Return the (x, y) coordinate for the center point of the cell that contains the specified text.  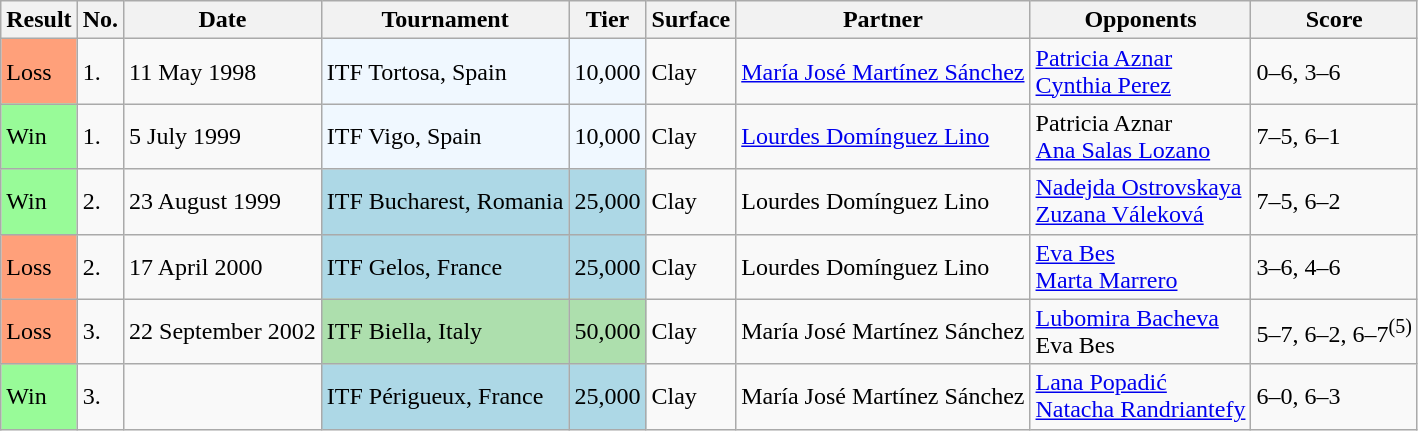
5–7, 6–2, 6–7(5) (1334, 332)
Date (223, 20)
Patricia Aznar Ana Salas Lozano (1140, 136)
ITF Périgueux, France (445, 396)
0–6, 3–6 (1334, 72)
7–5, 6–1 (1334, 136)
50,000 (608, 332)
ITF Bucharest, Romania (445, 202)
Opponents (1140, 20)
Lubomira Bacheva Eva Bes (1140, 332)
22 September 2002 (223, 332)
11 May 1998 (223, 72)
17 April 2000 (223, 266)
3–6, 4–6 (1334, 266)
Nadejda Ostrovskaya Zuzana Váleková (1140, 202)
6–0, 6–3 (1334, 396)
ITF Vigo, Spain (445, 136)
23 August 1999 (223, 202)
5 July 1999 (223, 136)
Score (1334, 20)
No. (100, 20)
Eva Bes Marta Marrero (1140, 266)
ITF Tortosa, Spain (445, 72)
ITF Gelos, France (445, 266)
Partner (883, 20)
ITF Biella, Italy (445, 332)
Surface (691, 20)
Patricia Aznar Cynthia Perez (1140, 72)
Tournament (445, 20)
Result (39, 20)
Lana Popadić Natacha Randriantefy (1140, 396)
Tier (608, 20)
7–5, 6–2 (1334, 202)
